Output the (X, Y) coordinate of the center of the cell containing the given text.  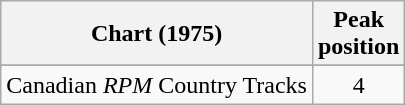
4 (358, 85)
Canadian RPM Country Tracks (157, 85)
Chart (1975) (157, 34)
Peakposition (358, 34)
